Pinpoint the cell where the given text exists, returning its (x, y) midpoint coordinate. 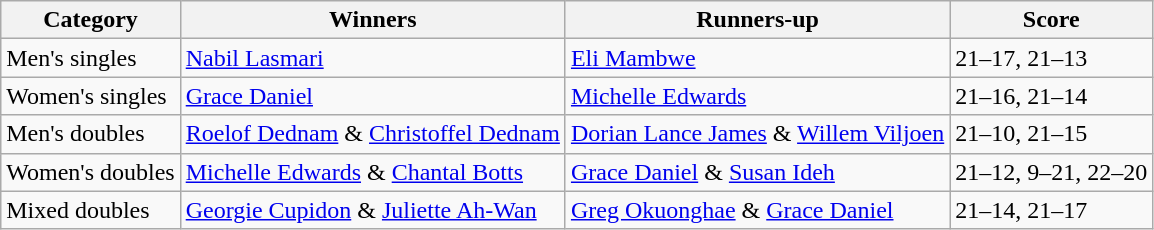
Michelle Edwards & Chantal Botts (372, 172)
Score (1052, 20)
Women's doubles (90, 172)
Women's singles (90, 96)
21–14, 21–17 (1052, 210)
Grace Daniel (372, 96)
Runners-up (757, 20)
21–17, 21–13 (1052, 58)
Category (90, 20)
Men's doubles (90, 134)
Roelof Dednam & Christoffel Dednam (372, 134)
Eli Mambwe (757, 58)
21–10, 21–15 (1052, 134)
21–12, 9–21, 22–20 (1052, 172)
21–16, 21–14 (1052, 96)
Michelle Edwards (757, 96)
Dorian Lance James & Willem Viljoen (757, 134)
Grace Daniel & Susan Ideh (757, 172)
Winners (372, 20)
Men's singles (90, 58)
Mixed doubles (90, 210)
Georgie Cupidon & Juliette Ah-Wan (372, 210)
Greg Okuonghae & Grace Daniel (757, 210)
Nabil Lasmari (372, 58)
